Determine the (x, y) coordinate at the center of the cell enclosing the given text.  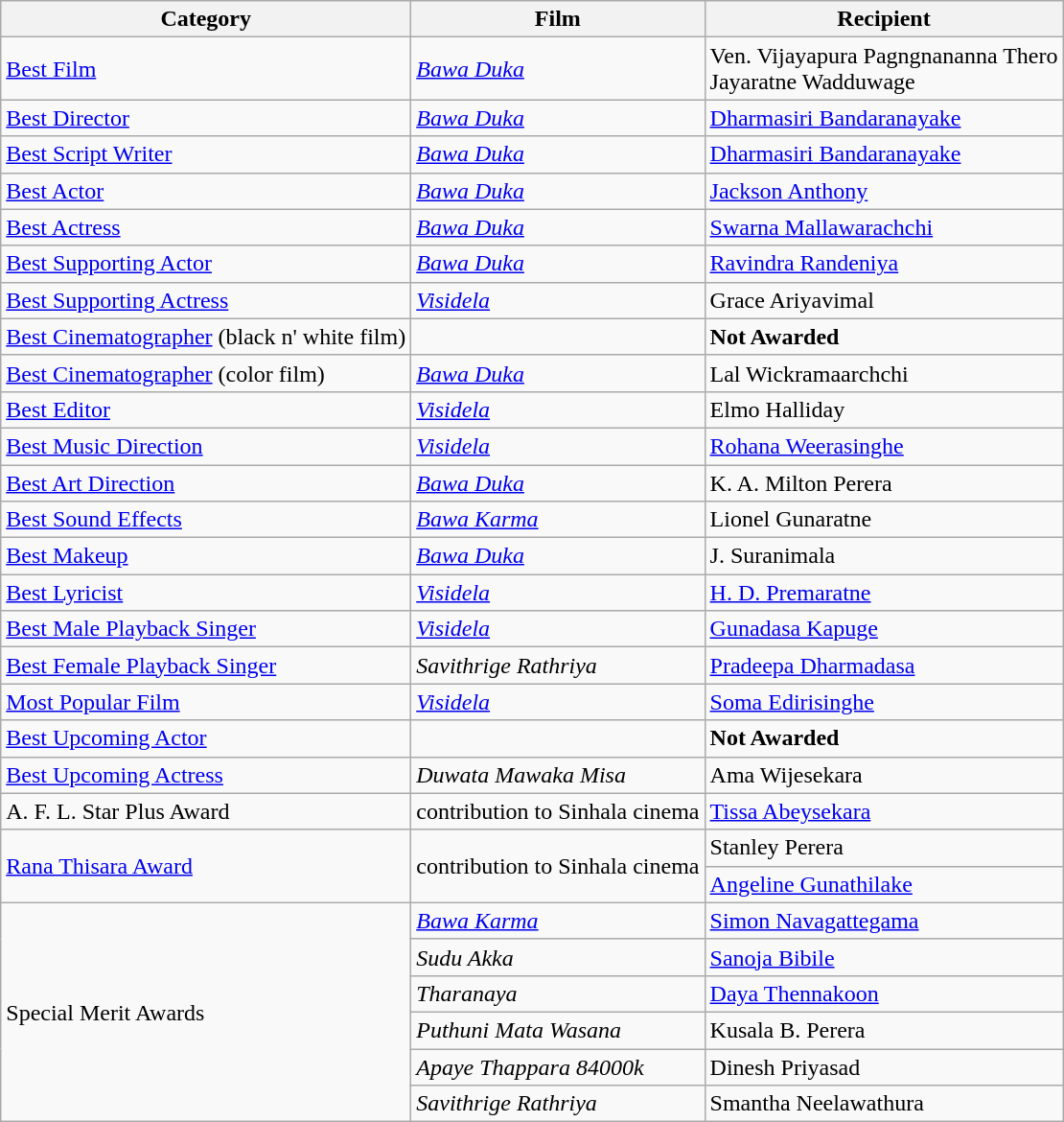
Best Supporting Actress (206, 300)
Smantha Neelawathura (884, 1104)
Best Music Direction (206, 446)
Dinesh Priyasad (884, 1067)
Best Upcoming Actress (206, 775)
Pradeepa Dharmadasa (884, 666)
Swarna Mallawarachchi (884, 227)
Film (558, 19)
K. A. Milton Perera (884, 482)
H. D. Premaratne (884, 593)
Best Cinematographer (color film) (206, 373)
Ama Wijesekara (884, 775)
Best Supporting Actor (206, 264)
Ravindra Randeniya (884, 264)
Best Cinematographer (black n' white film) (206, 337)
Sanoja Bibile (884, 957)
Gunadasa Kapuge (884, 629)
Simon Navagattegama (884, 921)
Tharanaya (558, 993)
Best Script Writer (206, 154)
Rana Thisara Award (206, 866)
Best Female Playback Singer (206, 666)
Best Editor (206, 409)
Puthuni Mata Wasana (558, 1030)
Best Actor (206, 191)
Kusala B. Perera (884, 1030)
Sudu Akka (558, 957)
Best Director (206, 118)
Lionel Gunaratne (884, 520)
Best Sound Effects (206, 520)
Stanley Perera (884, 848)
A. F. L. Star Plus Award (206, 811)
Angeline Gunathilake (884, 884)
Most Popular Film (206, 702)
Duwata Mawaka Misa (558, 775)
Best Actress (206, 227)
Lal Wickramaarchchi (884, 373)
Daya Thennakoon (884, 993)
Elmo Halliday (884, 409)
Best Art Direction (206, 482)
Soma Edirisinghe (884, 702)
Best Lyricist (206, 593)
J. Suranimala (884, 556)
Jackson Anthony (884, 191)
Recipient (884, 19)
Grace Ariyavimal (884, 300)
Category (206, 19)
Special Merit Awards (206, 1012)
Rohana Weerasinghe (884, 446)
Apaye Thappara 84000k (558, 1067)
Tissa Abeysekara (884, 811)
Best Makeup (206, 556)
Ven. Vijayapura Pagngnananna Thero Jayaratne Wadduwage (884, 69)
Best Film (206, 69)
Best Upcoming Actor (206, 738)
Best Male Playback Singer (206, 629)
